Output the (x, y) coordinate of the center of the cell containing the given text.  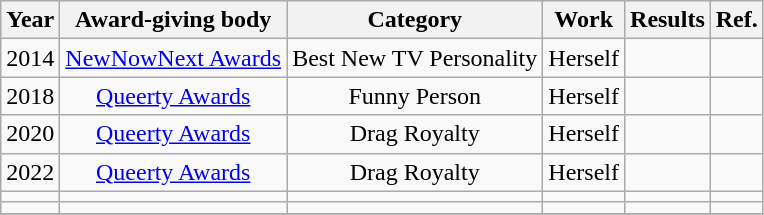
2014 (30, 58)
NewNowNext Awards (174, 58)
Work (584, 20)
Funny Person (415, 96)
Year (30, 20)
Category (415, 20)
Results (668, 20)
Award-giving body (174, 20)
Ref. (736, 20)
2022 (30, 172)
Best New TV Personality (415, 58)
2020 (30, 134)
2018 (30, 96)
